Search for the cell housing the specified text and yield its (X, Y) center coordinate. 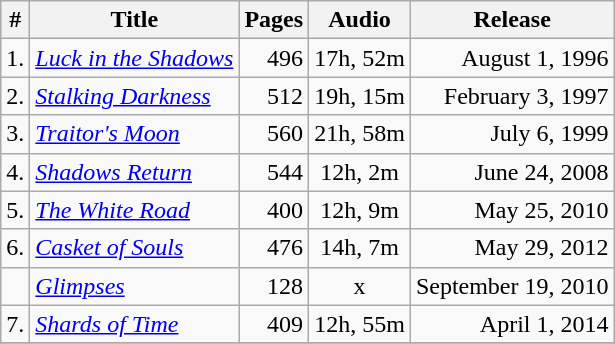
Shadows Return (134, 172)
February 3, 1997 (512, 96)
7. (16, 324)
400 (274, 210)
128 (274, 286)
19h, 15m (360, 96)
September 19, 2010 (512, 286)
May 29, 2012 (512, 248)
496 (274, 58)
6. (16, 248)
April 1, 2014 (512, 324)
August 1, 1996 (512, 58)
The White Road (134, 210)
4. (16, 172)
July 6, 1999 (512, 134)
409 (274, 324)
Audio (360, 20)
Stalking Darkness (134, 96)
12h, 55m (360, 324)
Traitor's Moon (134, 134)
Pages (274, 20)
17h, 52m (360, 58)
12h, 9m (360, 210)
5. (16, 210)
# (16, 20)
21h, 58m (360, 134)
12h, 2m (360, 172)
476 (274, 248)
2. (16, 96)
Shards of Time (134, 324)
Glimpses (134, 286)
512 (274, 96)
560 (274, 134)
Luck in the Shadows (134, 58)
14h, 7m (360, 248)
3. (16, 134)
May 25, 2010 (512, 210)
544 (274, 172)
Release (512, 20)
June 24, 2008 (512, 172)
Casket of Souls (134, 248)
Title (134, 20)
1. (16, 58)
x (360, 286)
